Identify which cell holds the provided text, then report its [x, y] central coordinate. 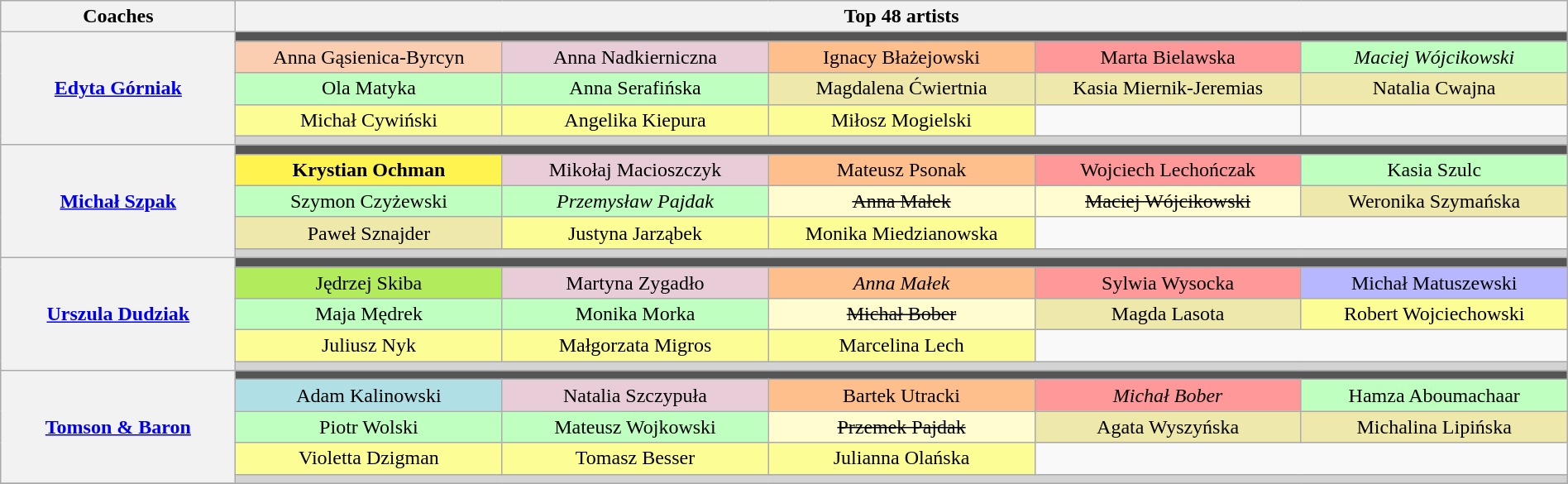
Magdalena Ćwiertnia [901, 89]
Piotr Wolski [369, 427]
Natalia Cwajna [1434, 89]
Monika Morka [635, 314]
Wojciech Lechończak [1168, 170]
Natalia Szczypuła [635, 395]
Angelika Kiepura [635, 120]
Przemysław Pajdak [635, 201]
Marta Bielawska [1168, 57]
Monika Miedzianowska [901, 232]
Przemek Pajdak [901, 427]
Justyna Jarząbek [635, 232]
Mikołaj Macioszczyk [635, 170]
Adam Kalinowski [369, 395]
Violetta Dzigman [369, 458]
Bartek Utracki [901, 395]
Krystian Ochman [369, 170]
Kasia Miernik-Jeremias [1168, 89]
Jędrzej Skiba [369, 282]
Coaches [118, 17]
Julianna Olańska [901, 458]
Edyta Górniak [118, 89]
Ignacy Błażejowski [901, 57]
Tomasz Besser [635, 458]
Miłosz Mogielski [901, 120]
Kasia Szulc [1434, 170]
Agata Wyszyńska [1168, 427]
Robert Wojciechowski [1434, 314]
Urszula Dudziak [118, 314]
Michał Matuszewski [1434, 282]
Hamza Aboumachaar [1434, 395]
Paweł Sznajder [369, 232]
Anna Gąsienica-Byrcyn [369, 57]
Michalina Lipińska [1434, 427]
Anna Nadkierniczna [635, 57]
Małgorzata Migros [635, 346]
Magda Lasota [1168, 314]
Michał Cywiński [369, 120]
Michał Szpak [118, 201]
Juliusz Nyk [369, 346]
Tomson & Baron [118, 427]
Anna Serafińska [635, 89]
Marcelina Lech [901, 346]
Weronika Szymańska [1434, 201]
Top 48 artists [901, 17]
Martyna Zygadło [635, 282]
Mateusz Wojkowski [635, 427]
Sylwia Wysocka [1168, 282]
Maja Mędrek [369, 314]
Mateusz Psonak [901, 170]
Ola Matyka [369, 89]
Szymon Czyżewski [369, 201]
